Output the [X, Y] coordinate of the center of the cell containing the given text.  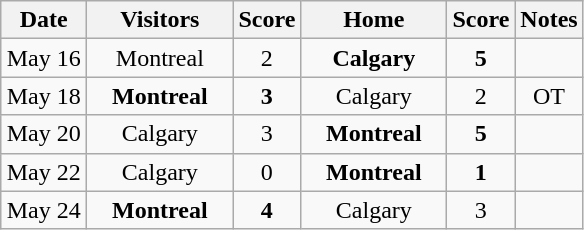
May 16 [44, 58]
May 20 [44, 134]
Date [44, 20]
0 [267, 172]
May 24 [44, 210]
1 [481, 172]
Notes [549, 20]
Home [374, 20]
Visitors [160, 20]
OT [549, 96]
May 22 [44, 172]
4 [267, 210]
May 18 [44, 96]
